Identify which cell holds the provided text, then report its [X, Y] central coordinate. 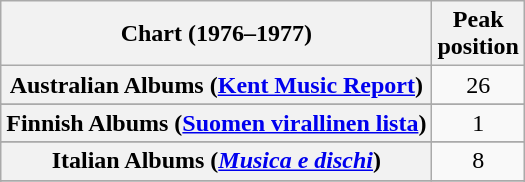
Peakposition [478, 34]
8 [478, 161]
Italian Albums (Musica e dischi) [216, 161]
1 [478, 123]
Chart (1976–1977) [216, 34]
Finnish Albums (Suomen virallinen lista) [216, 123]
26 [478, 85]
Australian Albums (Kent Music Report) [216, 85]
